Return the [x, y] coordinate for the center point of the cell that contains the specified text.  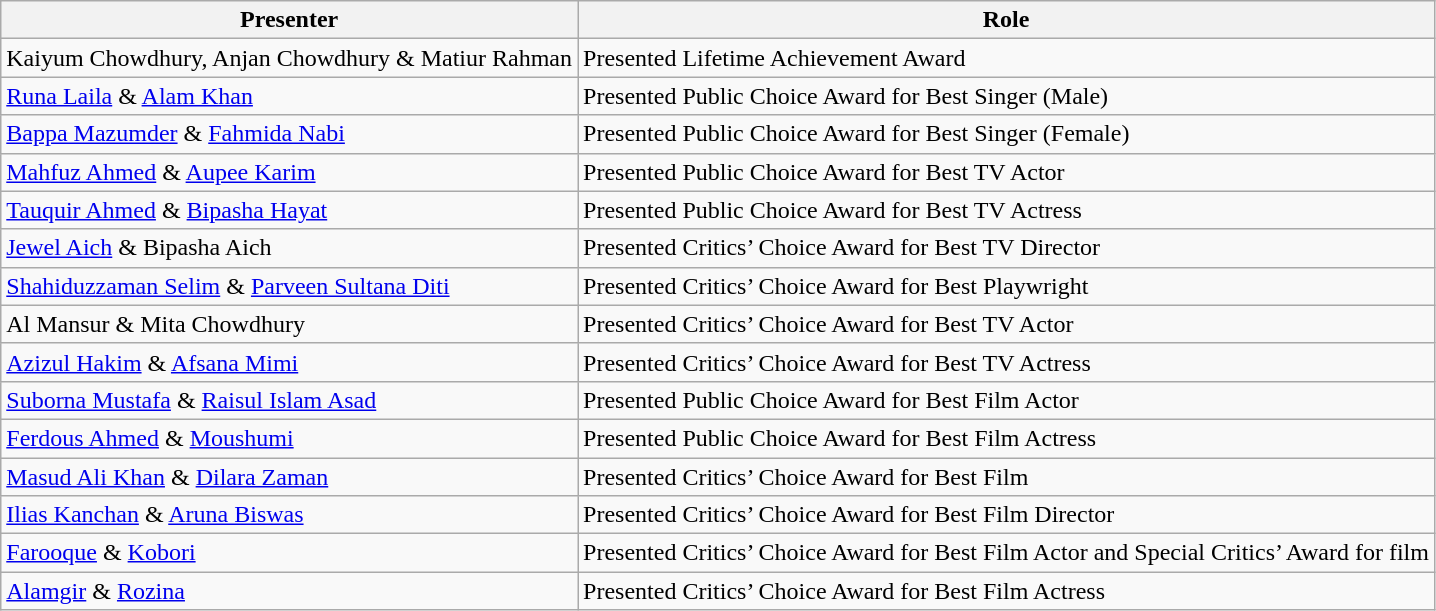
Farooque & Kobori [290, 553]
Presented Critics’ Choice Award for Best Film Actor and Special Critics’ Award for film [1006, 553]
Ferdous Ahmed & Moushumi [290, 438]
Bappa Mazumder & Fahmida Nabi [290, 134]
Presented Critics’ Choice Award for Best TV Actress [1006, 362]
Masud Ali Khan & Dilara Zaman [290, 477]
Shahiduzzaman Selim & Parveen Sultana Diti [290, 286]
Presented Public Choice Award for Best Singer (Female) [1006, 134]
Kaiyum Chowdhury, Anjan Chowdhury & Matiur Rahman [290, 58]
Presented Public Choice Award for Best TV Actor [1006, 172]
Tauquir Ahmed & Bipasha Hayat [290, 210]
Presented Public Choice Award for Best TV Actress [1006, 210]
Role [1006, 20]
Suborna Mustafa & Raisul Islam Asad [290, 400]
Presented Critics’ Choice Award for Best Film Actress [1006, 591]
Presented Critics’ Choice Award for Best Playwright [1006, 286]
Presented Public Choice Award for Best Film Actress [1006, 438]
Presented Critics’ Choice Award for Best TV Actor [1006, 324]
Jewel Aich & Bipasha Aich [290, 248]
Presented Critics’ Choice Award for Best TV Director [1006, 248]
Presenter [290, 20]
Presented Lifetime Achievement Award [1006, 58]
Azizul Hakim & Afsana Mimi [290, 362]
Presented Public Choice Award for Best Film Actor [1006, 400]
Presented Critics’ Choice Award for Best Film [1006, 477]
Presented Critics’ Choice Award for Best Film Director [1006, 515]
Presented Public Choice Award for Best Singer (Male) [1006, 96]
Al Mansur & Mita Chowdhury [290, 324]
Runa Laila & Alam Khan [290, 96]
Mahfuz Ahmed & Aupee Karim [290, 172]
Alamgir & Rozina [290, 591]
Ilias Kanchan & Aruna Biswas [290, 515]
